Determine the [x, y] coordinate at the center of the cell enclosing the given text.  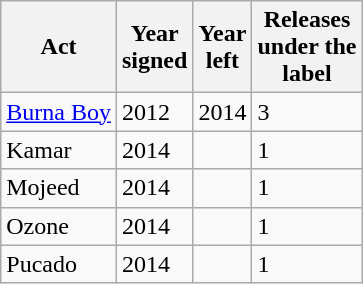
Pucado [59, 264]
3 [307, 112]
Releases under the label [307, 47]
Kamar [59, 150]
Year signed [154, 47]
Act [59, 47]
Ozone [59, 226]
Year left [222, 47]
Burna Boy [59, 112]
Mojeed [59, 188]
2012 [154, 112]
